Scan for the cell matching the given text and deliver its (x, y) coordinate at center. 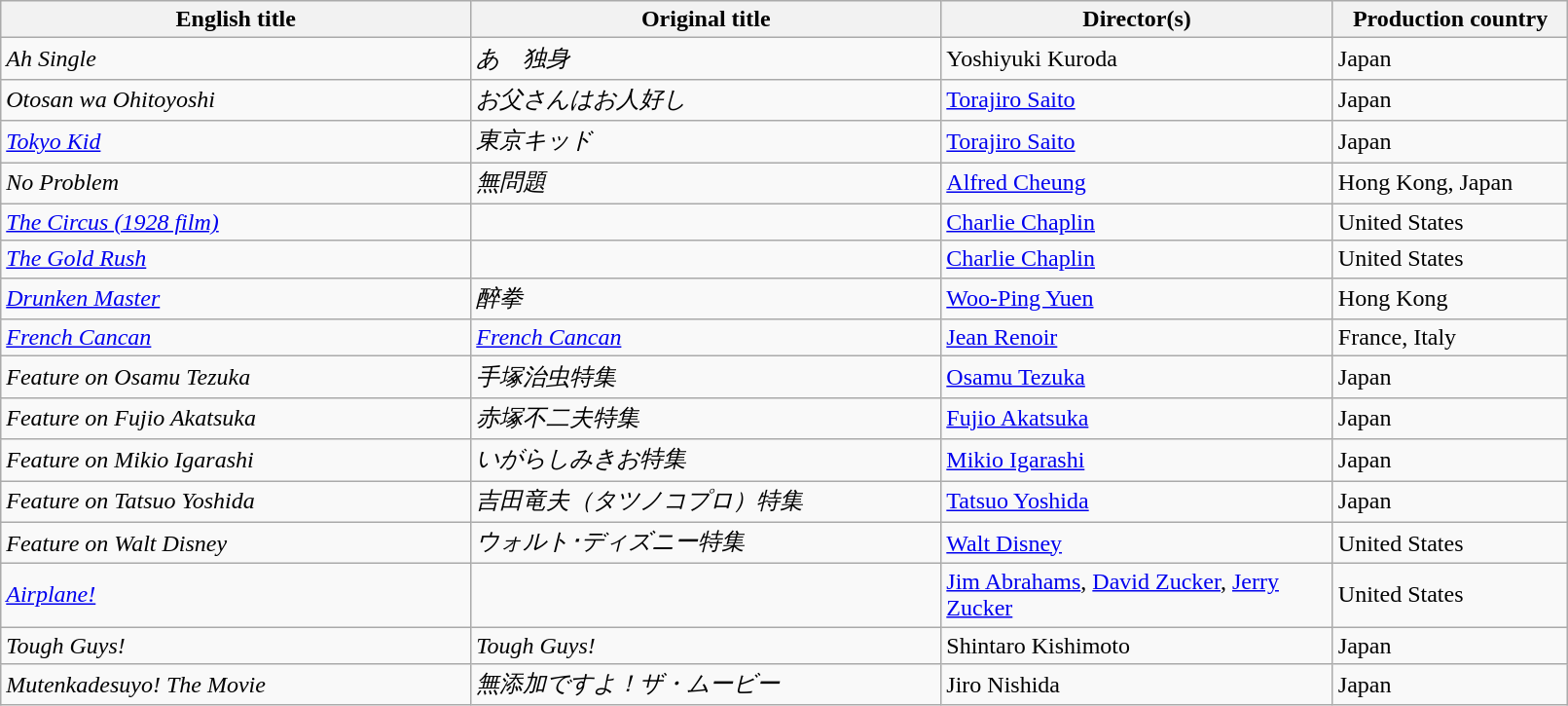
Tokyo Kid (236, 142)
Walt Disney (1137, 543)
No Problem (236, 183)
醉拳 (707, 298)
Yoshiyuki Kuroda (1137, 58)
Feature on Walt Disney (236, 543)
Feature on Fujio Akatsuka (236, 419)
English title (236, 19)
The Gold Rush (236, 259)
Osamu Tezuka (1137, 378)
Feature on Osamu Tezuka (236, 378)
Hong Kong, Japan (1450, 183)
Ah Single (236, 58)
Jean Renoir (1137, 338)
Mikio Igarashi (1137, 460)
France, Italy (1450, 338)
東京キッド (707, 142)
ウォルト･ディズニー特集 (707, 543)
Hong Kong (1450, 298)
Alfred Cheung (1137, 183)
Airplane! (236, 596)
Feature on Mikio Igarashi (236, 460)
Jiro Nishida (1137, 686)
Mutenkadesuyo! The Movie (236, 686)
無問題 (707, 183)
お父さんはお人好し (707, 99)
Production country (1450, 19)
Woo-Ping Yuen (1137, 298)
Director(s) (1137, 19)
無添加ですよ！ザ・ムービー (707, 686)
Jim Abrahams, David Zucker, Jerry Zucker (1137, 596)
Shintaro Kishimoto (1137, 646)
赤塚不二夫特集 (707, 419)
Fujio Akatsuka (1137, 419)
吉田竜夫（タツノコプロ）特集 (707, 502)
Otosan wa Ohitoyoshi (236, 99)
Drunken Master (236, 298)
Tatsuo Yoshida (1137, 502)
Feature on Tatsuo Yoshida (236, 502)
手塚治虫特集 (707, 378)
いがらしみきお特集 (707, 460)
The Circus (1928 film) (236, 222)
あゝ独身 (707, 58)
Original title (707, 19)
